Extract the [X, Y] coordinate from the center of the cell holding the provided text.  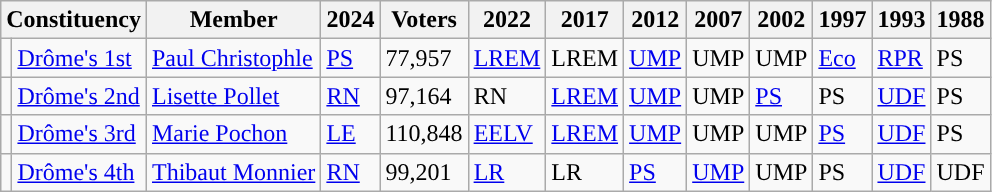
97,164 [424, 96]
Drôme's 4th [80, 172]
Voters [424, 20]
110,848 [424, 134]
2022 [507, 20]
EELV [507, 134]
Eco [842, 58]
Marie Pochon [233, 134]
2017 [585, 20]
2007 [718, 20]
Paul Christophle [233, 58]
1988 [960, 20]
Drôme's 2nd [80, 96]
2002 [782, 20]
Drôme's 3rd [80, 134]
77,957 [424, 58]
2012 [656, 20]
Constituency [74, 20]
RPR [902, 58]
Thibaut Monnier [233, 172]
2024 [350, 20]
99,201 [424, 172]
1993 [902, 20]
Member [233, 20]
Lisette Pollet [233, 96]
Drôme's 1st [80, 58]
1997 [842, 20]
LE [350, 134]
